Extract the (x, y) coordinate from the center of the cell holding the provided text.  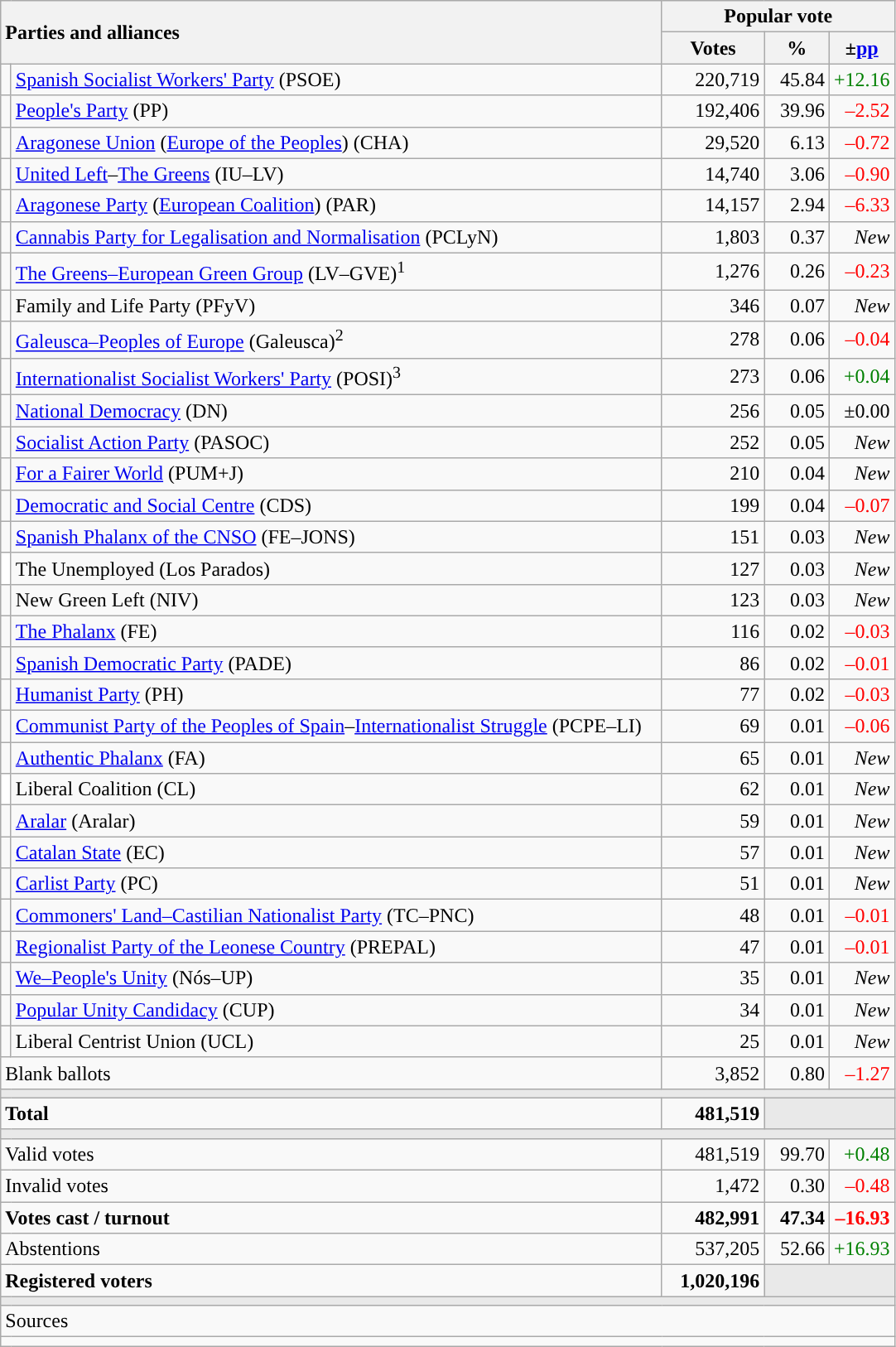
35 (713, 978)
86 (713, 663)
Humanist Party (PH) (336, 695)
Votes (713, 48)
1,020,196 (713, 1281)
99.70 (797, 1155)
–0.04 (861, 340)
–0.23 (861, 272)
The Greens–European Green Group (LV–GVE)1 (336, 272)
0.26 (797, 272)
59 (713, 821)
–2.52 (861, 111)
+0.04 (861, 376)
Liberal Centrist Union (UCL) (336, 1041)
–0.72 (861, 142)
62 (713, 789)
3,852 (713, 1073)
Valid votes (331, 1155)
252 (713, 442)
Communist Party of the Peoples of Spain–Internationalist Struggle (PCPE–LI) (336, 727)
+0.48 (861, 1155)
1,803 (713, 237)
77 (713, 695)
Democratic and Social Centre (CDS) (336, 505)
Spanish Phalanx of the CNSO (FE–JONS) (336, 537)
–0.06 (861, 727)
People's Party (PP) (336, 111)
Blank ballots (331, 1073)
Registered voters (331, 1281)
192,406 (713, 111)
151 (713, 537)
Family and Life Party (PFyV) (336, 306)
127 (713, 568)
Galeusca–Peoples of Europe (Galeusca)2 (336, 340)
United Left–The Greens (IU–LV) (336, 174)
220,719 (713, 80)
Cannabis Party for Legalisation and Normalisation (PCLyN) (336, 237)
48 (713, 915)
Popular Unity Candidacy (CUP) (336, 1010)
210 (713, 474)
We–People's Unity (Nós–UP) (336, 978)
39.96 (797, 111)
Aragonese Party (European Coalition) (PAR) (336, 205)
Spanish Socialist Workers' Party (PSOE) (336, 80)
14,157 (713, 205)
Internationalist Socialist Workers' Party (POSI)3 (336, 376)
51 (713, 884)
New Green Left (NIV) (336, 600)
482,991 (713, 1218)
3.06 (797, 174)
Invalid votes (331, 1186)
0.37 (797, 237)
52.66 (797, 1249)
–0.48 (861, 1186)
45.84 (797, 80)
–6.33 (861, 205)
34 (713, 1010)
National Democracy (DN) (336, 411)
±pp (861, 48)
1,276 (713, 272)
+16.93 (861, 1249)
Popular vote (778, 17)
25 (713, 1041)
116 (713, 631)
346 (713, 306)
Authentic Phalanx (FA) (336, 758)
–1.27 (861, 1073)
537,205 (713, 1249)
% (797, 48)
Regionalist Party of the Leonese Country (PREPAL) (336, 947)
14,740 (713, 174)
The Phalanx (FE) (336, 631)
0.07 (797, 306)
Socialist Action Party (PASOC) (336, 442)
256 (713, 411)
1,472 (713, 1186)
29,520 (713, 142)
6.13 (797, 142)
–0.90 (861, 174)
Catalan State (EC) (336, 852)
Votes cast / turnout (331, 1218)
±0.00 (861, 411)
The Unemployed (Los Parados) (336, 568)
Aragonese Union (Europe of the Peoples) (CHA) (336, 142)
+12.16 (861, 80)
Total (331, 1113)
Commoners' Land–Castilian Nationalist Party (TC–PNC) (336, 915)
47.34 (797, 1218)
0.80 (797, 1073)
123 (713, 600)
0.30 (797, 1186)
65 (713, 758)
Abstentions (331, 1249)
2.94 (797, 205)
Carlist Party (PC) (336, 884)
Parties and alliances (331, 32)
For a Fairer World (PUM+J) (336, 474)
Aralar (Aralar) (336, 821)
69 (713, 727)
Liberal Coalition (CL) (336, 789)
273 (713, 376)
199 (713, 505)
57 (713, 852)
278 (713, 340)
Spanish Democratic Party (PADE) (336, 663)
Sources (447, 1321)
–16.93 (861, 1218)
47 (713, 947)
–0.07 (861, 505)
